Output the (x, y) coordinate of the center of the cell containing the given text.  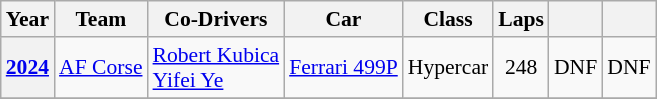
Car (344, 19)
AF Corse (100, 68)
Team (100, 19)
2024 (28, 68)
248 (521, 68)
Hypercar (448, 68)
Laps (521, 19)
Co-Drivers (216, 19)
Ferrari 499P (344, 68)
Year (28, 19)
Class (448, 19)
Robert Kubica Yifei Ye (216, 68)
